Extract the (x, y) coordinate from the center of the cell holding the provided text.  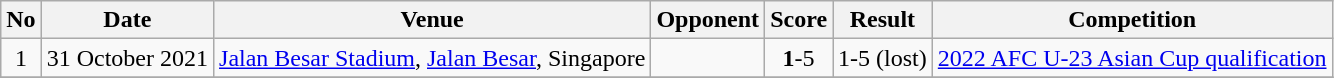
31 October 2021 (127, 58)
Date (127, 20)
1-5 (lost) (883, 58)
1-5 (799, 58)
Jalan Besar Stadium, Jalan Besar, Singapore (432, 58)
2022 AFC U-23 Asian Cup qualification (1132, 58)
Score (799, 20)
Venue (432, 20)
Result (883, 20)
Competition (1132, 20)
1 (21, 58)
Opponent (708, 20)
No (21, 20)
